From the cell containing the given text, extract its center point as [X, Y] coordinate. 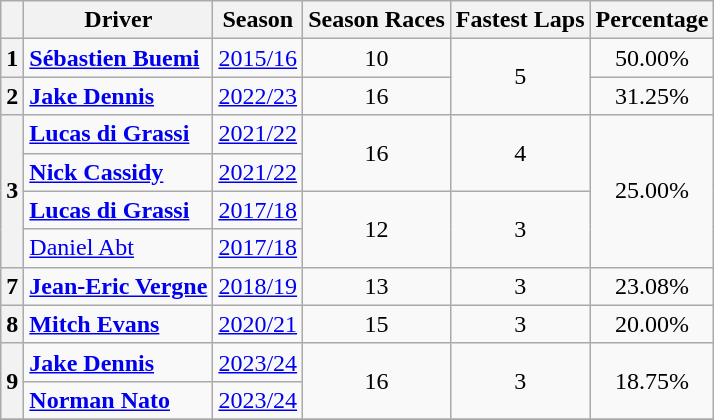
2020/21 [258, 324]
23.08% [652, 286]
9 [12, 381]
7 [12, 286]
Season Races [377, 20]
Nick Cassidy [118, 172]
2018/19 [258, 286]
5 [520, 77]
50.00% [652, 58]
Sébastien Buemi [118, 58]
2022/23 [258, 96]
15 [377, 324]
Jean-Eric Vergne [118, 286]
Norman Nato [118, 400]
8 [12, 324]
Driver [118, 20]
Percentage [652, 20]
18.75% [652, 381]
2 [12, 96]
Fastest Laps [520, 20]
Daniel Abt [118, 248]
20.00% [652, 324]
10 [377, 58]
13 [377, 286]
25.00% [652, 191]
Mitch Evans [118, 324]
4 [520, 153]
2015/16 [258, 58]
31.25% [652, 96]
12 [377, 229]
Season [258, 20]
1 [12, 58]
